Return (X, Y) of the center of cell containing provided text 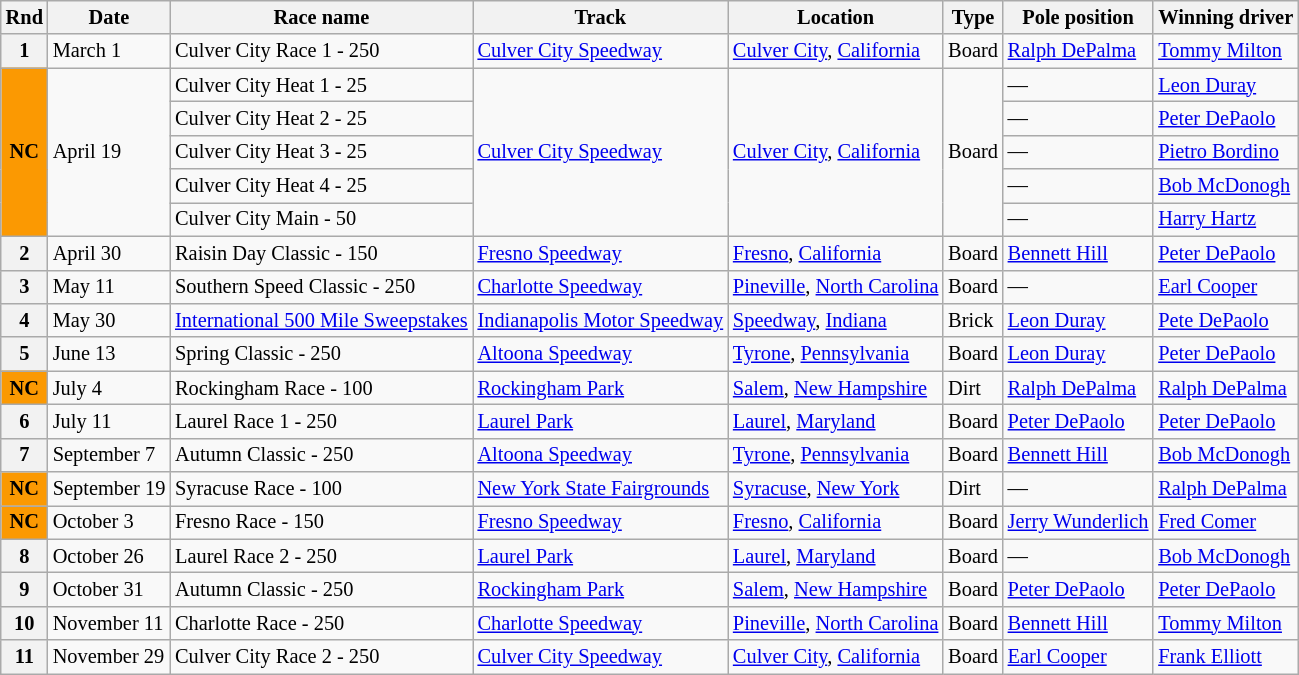
Pole position (1078, 17)
October 31 (109, 589)
1 (24, 51)
May 11 (109, 287)
Winning driver (1226, 17)
Date (109, 17)
Jerry Wunderlich (1078, 522)
Track (600, 17)
Type (973, 17)
11 (24, 657)
Laurel Race 1 - 250 (321, 421)
July 4 (109, 388)
Culver City Main - 50 (321, 219)
November 11 (109, 623)
Speedway, Indiana (836, 320)
March 1 (109, 51)
Race name (321, 17)
September 19 (109, 489)
Syracuse, New York (836, 489)
International 500 Mile Sweepstakes (321, 320)
Syracuse Race - 100 (321, 489)
Culver City Heat 4 - 25 (321, 186)
8 (24, 556)
Indianapolis Motor Speedway (600, 320)
2 (24, 253)
Rockingham Race - 100 (321, 388)
Culver City Heat 3 - 25 (321, 152)
Brick (973, 320)
9 (24, 589)
10 (24, 623)
3 (24, 287)
October 3 (109, 522)
September 7 (109, 455)
Charlotte Race - 250 (321, 623)
New York State Fairgrounds (600, 489)
Location (836, 17)
Culver City Race 2 - 250 (321, 657)
Raisin Day Classic - 150 (321, 253)
November 29 (109, 657)
Pete DePaolo (1226, 320)
July 11 (109, 421)
Harry Hartz (1226, 219)
4 (24, 320)
Fred Comer (1226, 522)
April 19 (109, 152)
Frank Elliott (1226, 657)
5 (24, 354)
Laurel Race 2 - 250 (321, 556)
June 13 (109, 354)
Southern Speed Classic - 250 (321, 287)
Culver City Race 1 - 250 (321, 51)
October 26 (109, 556)
Fresno Race - 150 (321, 522)
7 (24, 455)
May 30 (109, 320)
Culver City Heat 1 - 25 (321, 85)
April 30 (109, 253)
Pietro Bordino (1226, 152)
Spring Classic - 250 (321, 354)
Culver City Heat 2 - 25 (321, 118)
Rnd (24, 17)
6 (24, 421)
